Locate the cell with the specified text and output its [x, y] center coordinate. 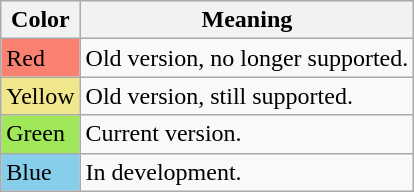
Green [40, 134]
Red [40, 58]
Color [40, 20]
Old version, still supported. [247, 96]
Meaning [247, 20]
Yellow [40, 96]
Current version. [247, 134]
In development. [247, 172]
Blue [40, 172]
Old version, no longer supported. [247, 58]
